Find where the given text appears and provide that cell's center as (X, Y) coordinate. 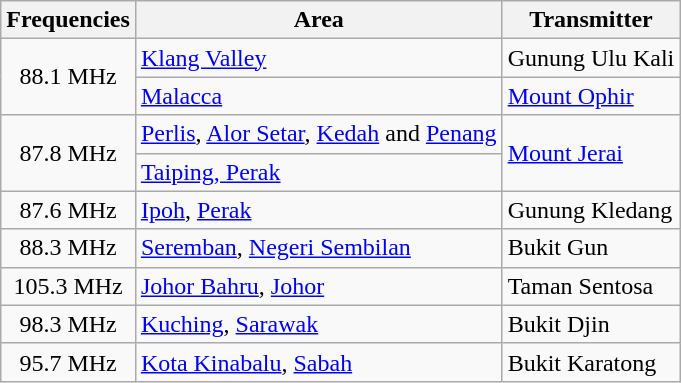
Taiping, Perak (318, 172)
Area (318, 20)
Frequencies (68, 20)
Perlis, Alor Setar, Kedah and Penang (318, 134)
88.3 MHz (68, 248)
Taman Sentosa (591, 286)
Gunung Kledang (591, 210)
Mount Jerai (591, 153)
Kota Kinabalu, Sabah (318, 362)
87.6 MHz (68, 210)
95.7 MHz (68, 362)
98.3 MHz (68, 324)
Klang Valley (318, 58)
Malacca (318, 96)
Bukit Djin (591, 324)
Kuching, Sarawak (318, 324)
Mount Ophir (591, 96)
Transmitter (591, 20)
88.1 MHz (68, 77)
Johor Bahru, Johor (318, 286)
Gunung Ulu Kali (591, 58)
Ipoh, Perak (318, 210)
87.8 MHz (68, 153)
Bukit Gun (591, 248)
105.3 MHz (68, 286)
Bukit Karatong (591, 362)
Seremban, Negeri Sembilan (318, 248)
